Return the [x, y] coordinate for the center point of the cell that contains the specified text.  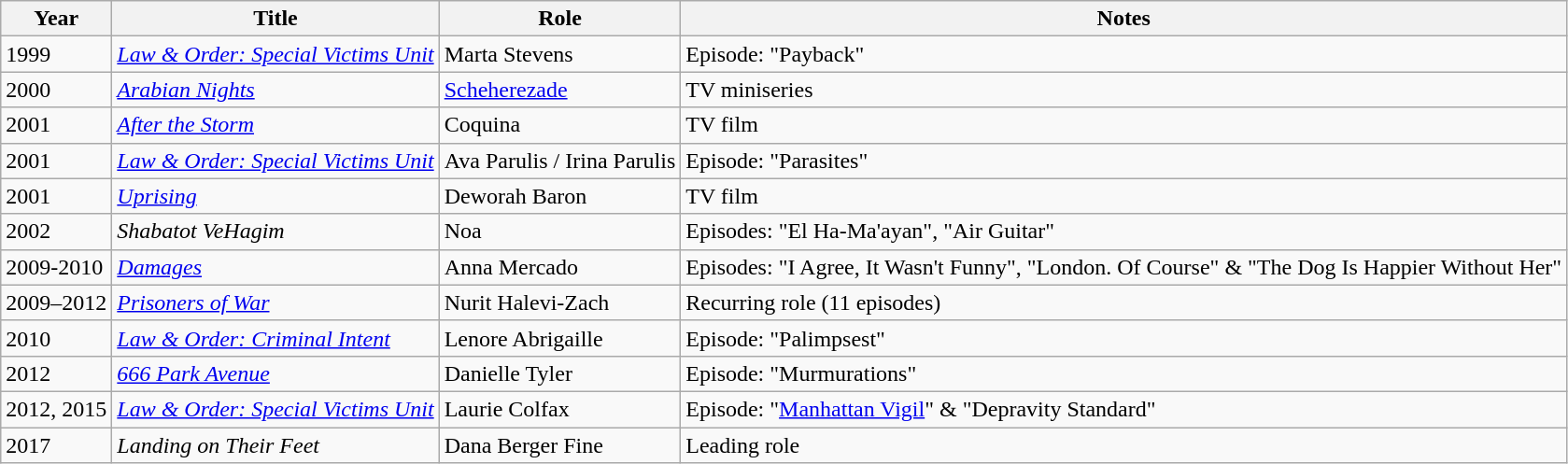
Scheherezade [560, 90]
Episodes: "I Agree, It Wasn't Funny", "London. Of Course" & "The Dog Is Happier Without Her" [1124, 267]
After the Storm [275, 125]
Episode: "Manhattan Vigil" & "Depravity Standard" [1124, 409]
TV miniseries [1124, 90]
2012 [56, 373]
Notes [1124, 19]
2010 [56, 338]
Arabian Nights [275, 90]
Episode: "Parasites" [1124, 161]
Uprising [275, 196]
Landing on Their Feet [275, 445]
Noa [560, 232]
Damages [275, 267]
2002 [56, 232]
Nurit Halevi-Zach [560, 302]
2000 [56, 90]
Role [560, 19]
Title [275, 19]
Episode: "Payback" [1124, 54]
Leading role [1124, 445]
Law & Order: Criminal Intent [275, 338]
2009–2012 [56, 302]
2012, 2015 [56, 409]
666 Park Avenue [275, 373]
Marta Stevens [560, 54]
Coquina [560, 125]
1999 [56, 54]
Lenore Abrigaille [560, 338]
2017 [56, 445]
Deworah Baron [560, 196]
Episode: "Palimpsest" [1124, 338]
Recurring role (11 episodes) [1124, 302]
Shabatot VeHagim [275, 232]
Dana Berger Fine [560, 445]
Episodes: "El Ha-Ma'ayan", "Air Guitar" [1124, 232]
Laurie Colfax [560, 409]
Episode: "Murmurations" [1124, 373]
2009-2010 [56, 267]
Prisoners of War [275, 302]
Danielle Tyler [560, 373]
Ava Parulis / Irina Parulis [560, 161]
Year [56, 19]
Anna Mercado [560, 267]
